Capture the cell that displays the provided text and extract its [X, Y] central coordinate. 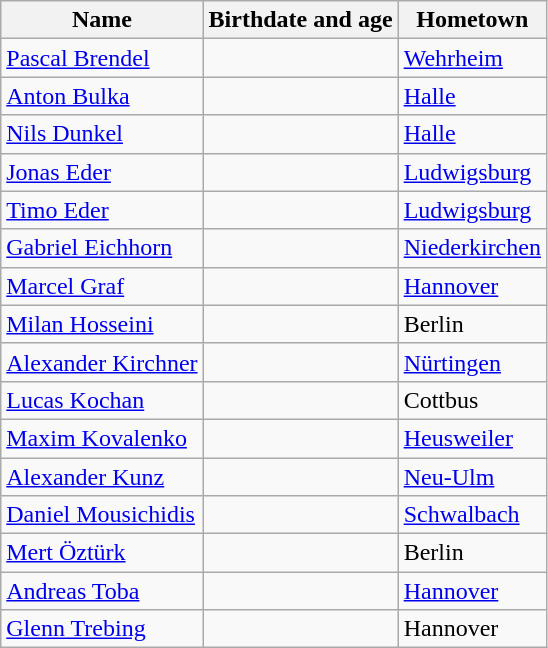
Jonas Eder [102, 172]
Alexander Kunz [102, 477]
Pascal Brendel [102, 58]
Daniel Mousichidis [102, 515]
Timo Eder [102, 210]
Cottbus [472, 400]
Glenn Trebing [102, 629]
Hometown [472, 20]
Nürtingen [472, 362]
Lucas Kochan [102, 400]
Andreas Toba [102, 591]
Gabriel Eichhorn [102, 248]
Niederkirchen [472, 248]
Neu-Ulm [472, 477]
Mert Öztürk [102, 553]
Alexander Kirchner [102, 362]
Milan Hosseini [102, 324]
Heusweiler [472, 438]
Schwalbach [472, 515]
Wehrheim [472, 58]
Name [102, 20]
Marcel Graf [102, 286]
Birthdate and age [300, 20]
Nils Dunkel [102, 134]
Anton Bulka [102, 96]
Maxim Kovalenko [102, 438]
